Extract the (X, Y) coordinate from the center of the cell holding the provided text.  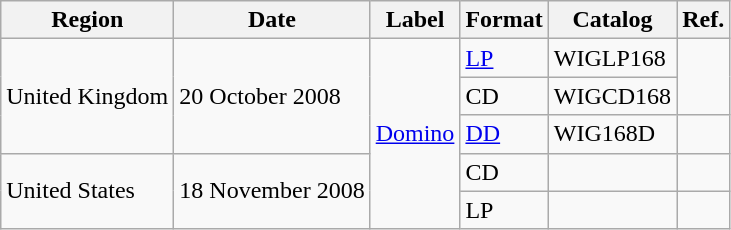
United Kingdom (88, 96)
DD (504, 134)
Date (272, 20)
Ref. (704, 20)
18 November 2008 (272, 191)
WIG168D (612, 134)
Domino (415, 134)
WIGLP168 (612, 58)
Catalog (612, 20)
Region (88, 20)
United States (88, 191)
Format (504, 20)
WIGCD168 (612, 96)
20 October 2008 (272, 96)
Label (415, 20)
